From the cell containing the given text, extract its center point as (X, Y) coordinate. 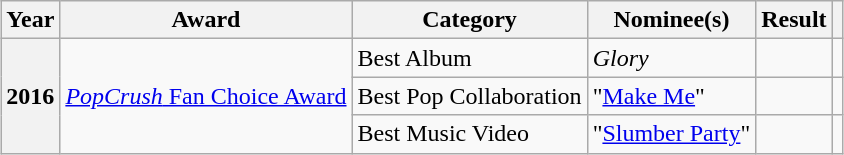
Award (206, 20)
PopCrush Fan Choice Award (206, 96)
Glory (672, 58)
"Make Me" (672, 96)
Best Music Video (470, 134)
Nominee(s) (672, 20)
"Slumber Party" (672, 134)
Result (794, 20)
Category (470, 20)
Best Pop Collaboration (470, 96)
Year (30, 20)
Best Album (470, 58)
2016 (30, 96)
